Return [X, Y] of the center of cell containing provided text 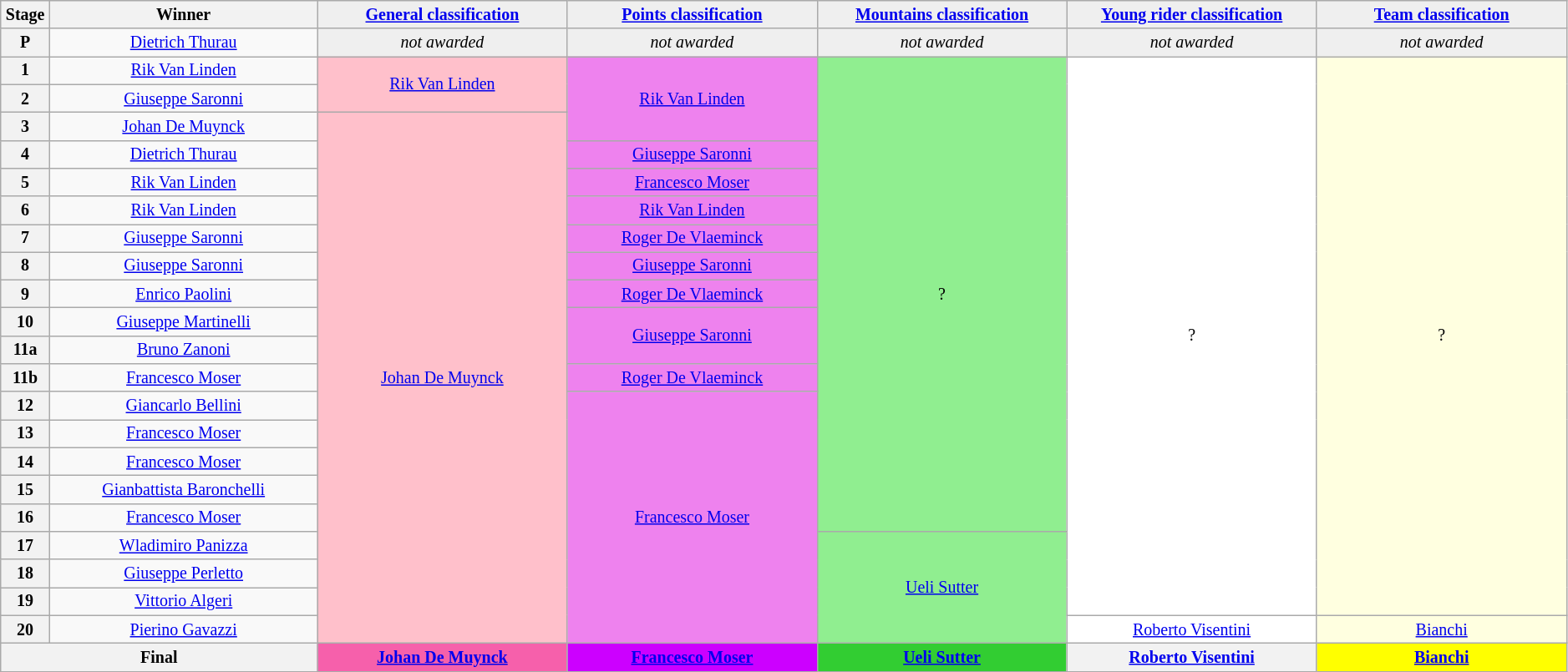
Bruno Zanoni [183, 351]
19 [25, 601]
5 [25, 182]
Enrico Paolini [183, 294]
13 [25, 434]
11a [25, 351]
15 [25, 489]
Points classification [692, 15]
11b [25, 377]
6 [25, 210]
4 [25, 154]
Stage [25, 15]
General classification [443, 15]
2 [25, 99]
P [25, 43]
Pierino Gavazzi [183, 629]
Vittorio Algeri [183, 601]
7 [25, 239]
Giuseppe Martinelli [183, 322]
9 [25, 294]
8 [25, 265]
Giancarlo Bellini [183, 406]
Wladimiro Panizza [183, 546]
16 [25, 518]
3 [25, 127]
Young rider classification [1191, 15]
18 [25, 573]
Winner [183, 15]
Gianbattista Baronchelli [183, 489]
Mountains classification [942, 15]
1 [25, 70]
14 [25, 462]
Team classification [1442, 15]
Final [159, 658]
12 [25, 406]
20 [25, 629]
10 [25, 322]
17 [25, 546]
Giuseppe Perletto [183, 573]
